From the cell containing the given text, extract its center point as [x, y] coordinate. 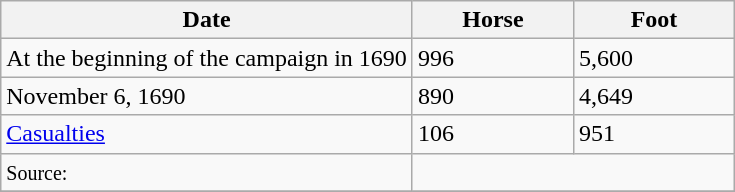
951 [654, 134]
At the beginning of the campaign in 1690 [207, 58]
Source: [207, 172]
106 [492, 134]
Foot [654, 20]
5,600 [654, 58]
November 6, 1690 [207, 96]
996 [492, 58]
4,649 [654, 96]
Date [207, 20]
Casualties [207, 134]
Horse [492, 20]
890 [492, 96]
